Search for the cell housing the specified text and yield its (X, Y) center coordinate. 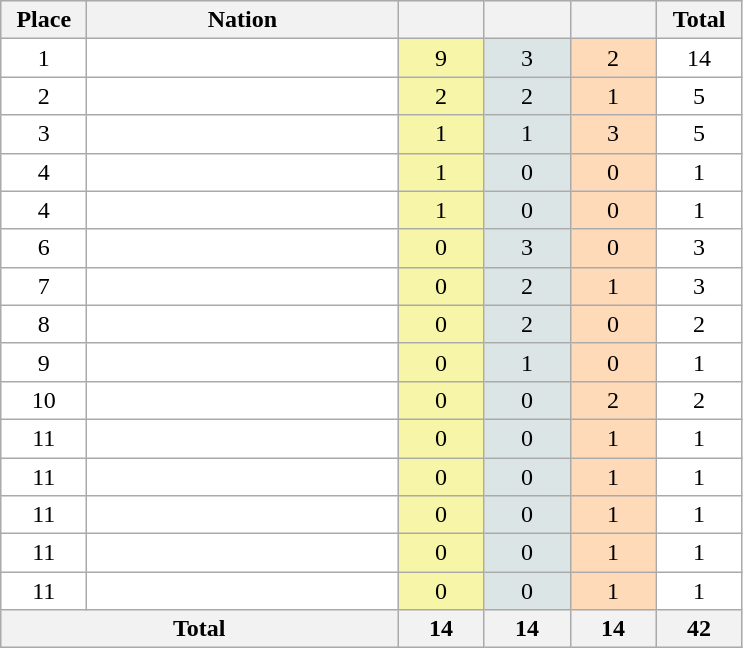
42 (699, 629)
10 (44, 400)
7 (44, 286)
6 (44, 248)
Place (44, 20)
8 (44, 324)
Nation (242, 20)
